Extract the [x, y] coordinate from the center of the cell holding the provided text.  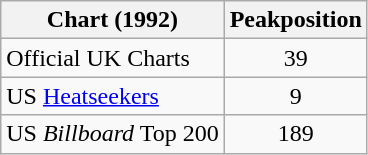
US Billboard Top 200 [112, 134]
39 [296, 58]
Chart (1992) [112, 20]
9 [296, 96]
189 [296, 134]
Official UK Charts [112, 58]
US Heatseekers [112, 96]
Peakposition [296, 20]
